For the text-containing cell, return its midpoint in [x, y] coordinate format. 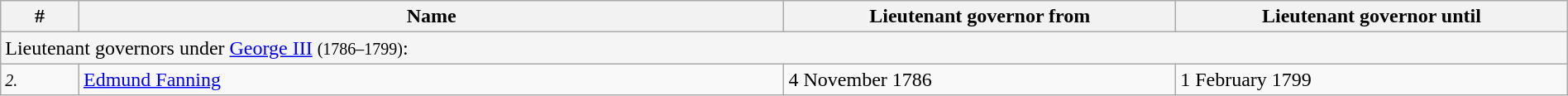
1 February 1799 [1372, 79]
# [40, 17]
Lieutenant governor until [1372, 17]
4 November 1786 [980, 79]
Lieutenant governors under George III (1786–1799): [784, 48]
Edmund Fanning [432, 79]
Lieutenant governor from [980, 17]
2. [40, 79]
Name [432, 17]
